Detect which cell encompasses the target text, then output its (X, Y) center coordinate. 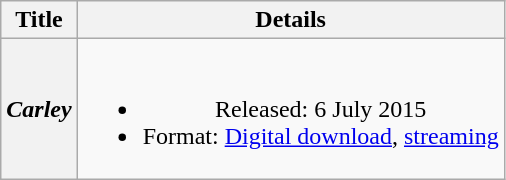
Details (290, 20)
Carley (39, 109)
Title (39, 20)
Released: 6 July 2015Format: Digital download, streaming (290, 109)
